Extract the [x, y] coordinate from the center of the cell holding the provided text.  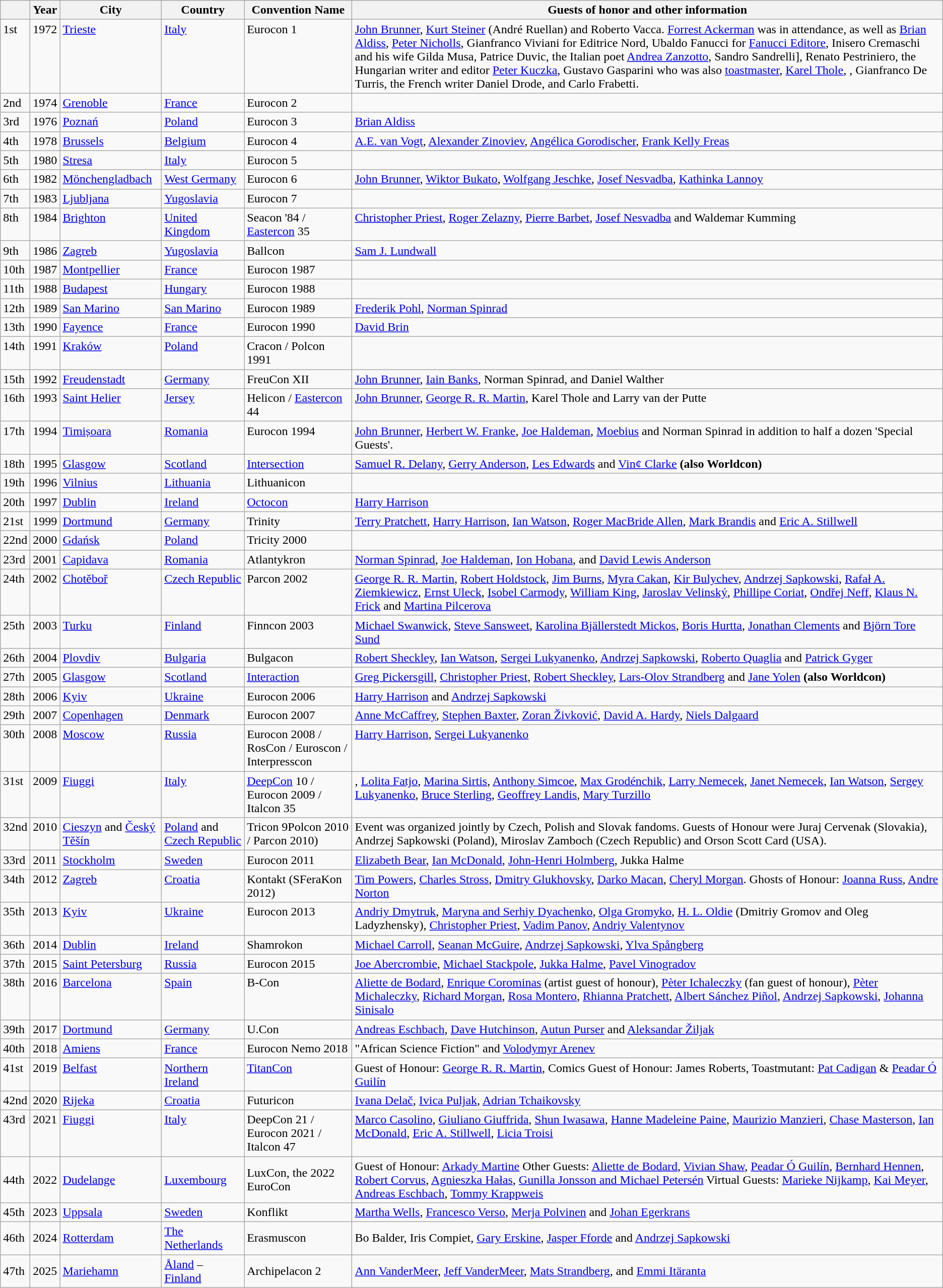
Convention Name [298, 10]
2016 [45, 996]
Freudenstadt [111, 379]
23rd [15, 559]
Norman Spinrad, Joe Haldeman, Ion Hobana, and David Lewis Anderson [647, 559]
Timișoara [111, 438]
Fayence [111, 327]
1992 [45, 379]
Archipelacon 2 [298, 1271]
Mönchengladbach [111, 179]
Tim Powers, Charles Stross, Dmitry Glukhovsky, Darko Macan, Cheryl Morgan. Ghosts of Honour: Joanna Russ, Andre Norton [647, 886]
Terry Pratchett, Harry Harrison, Ian Watson, Roger MacBride Allen, Mark Brandis and Eric A. Stillwell [647, 521]
21st [15, 521]
Capidava [111, 559]
U.Con [298, 1029]
41st [15, 1075]
46th [15, 1239]
2015 [45, 964]
1st [15, 56]
25th [15, 631]
Hungary [203, 289]
Stresa [111, 160]
Harry Harrison [647, 502]
2000 [45, 540]
Rijeka [111, 1100]
2004 [45, 658]
33rd [15, 860]
45th [15, 1212]
Harry Harrison and Andrzej Sapkowski [647, 696]
1993 [45, 405]
City [111, 10]
Michael Swanwick, Steve Sansweet, Karolina Bjällerstedt Mickos, Boris Hurtta, Jonathan Clements and Björn Tore Sund [647, 631]
Shamrokon [298, 945]
Anne McCaffrey, Stephen Baxter, Zoran Živković, David A. Hardy, Niels Dalgaard [647, 715]
Northern Ireland [203, 1075]
Poland and Czech Republic [203, 834]
3rd [15, 122]
Plovdiv [111, 658]
Kontakt (SFeraKon 2012) [298, 886]
Eurocon 1987 [298, 269]
28th [15, 696]
Belfast [111, 1075]
FreuCon XII [298, 379]
Kraków [111, 353]
17th [15, 438]
Eurocon 1994 [298, 438]
10th [15, 269]
Futuricon [298, 1100]
DeepCon 10 / Eurocon 2009 / Italcon 35 [298, 795]
15th [15, 379]
Sam J. Lundwall [647, 250]
2012 [45, 886]
Guests of honor and other information [647, 10]
Eurocon Nemo 2018 [298, 1048]
Eurocon 7 [298, 198]
Eurocon 1989 [298, 308]
1978 [45, 141]
1989 [45, 308]
Lithuania [203, 483]
Jersey [203, 405]
2013 [45, 918]
6th [15, 179]
Michael Carroll, Seanan McGuire, Andrzej Sapkowski, Ylva Spångberg [647, 945]
Belgium [203, 141]
29th [15, 715]
1972 [45, 56]
27th [15, 677]
18th [15, 464]
Trieste [111, 56]
12th [15, 308]
DeepCon 21 / Eurocon 2021 / Italcon 47 [298, 1133]
47th [15, 1271]
2005 [45, 677]
38th [15, 996]
24th [15, 592]
Dudelange [111, 1179]
Eurocon 5 [298, 160]
Joe Abercrombie, Michael Stackpole, Jukka Halme, Pavel Vinogradov [647, 964]
TitanCon [298, 1075]
1994 [45, 438]
1980 [45, 160]
The Netherlands [203, 1239]
West Germany [203, 179]
United Kingdom [203, 225]
Eurocon 2008 / RosCon / Euroscon / Interpresscon [298, 748]
Eurocon 2011 [298, 860]
Eurocon 3 [298, 122]
Robert Sheckley, Ian Watson, Sergei Lukyanenko, Andrzej Sapkowski, Roberto Quaglia and Patrick Gyger [647, 658]
John Brunner, George R. R. Martin, Karel Thole and Larry van der Putte [647, 405]
2023 [45, 1212]
1995 [45, 464]
13th [15, 327]
Eurocon 1 [298, 56]
Copenhagen [111, 715]
2nd [15, 103]
Czech Republic [203, 592]
Chotěboř [111, 592]
42nd [15, 1100]
Cracon / Polcon 1991 [298, 353]
2022 [45, 1179]
8th [15, 225]
2014 [45, 945]
2002 [45, 592]
26th [15, 658]
43rd [15, 1133]
1974 [45, 103]
Trinity [298, 521]
Eurocon 6 [298, 179]
22nd [15, 540]
36th [15, 945]
Eurocon 2015 [298, 964]
2021 [45, 1133]
2009 [45, 795]
30th [15, 748]
Interaction [298, 677]
19th [15, 483]
Saint Petersburg [111, 964]
Amiens [111, 1048]
Frederik Pohl, Norman Spinrad [647, 308]
4th [15, 141]
2011 [45, 860]
Brussels [111, 141]
Eurocon 1988 [298, 289]
Montpellier [111, 269]
14th [15, 353]
5th [15, 160]
Eurocon 2007 [298, 715]
Poznań [111, 122]
Eurocon 4 [298, 141]
Atlantykron [298, 559]
Barcelona [111, 996]
31st [15, 795]
Turku [111, 631]
David Brin [647, 327]
Andreas Eschbach, Dave Hutchinson, Autun Purser and Aleksandar Žiljak [647, 1029]
Eurocon 1990 [298, 327]
Ivana Delač, Ivica Puljak, Adrian Tchaikovsky [647, 1100]
2020 [45, 1100]
Finland [203, 631]
34th [15, 886]
Saint Helier [111, 405]
39th [15, 1029]
Parcon 2002 [298, 592]
B-Con [298, 996]
Cieszyn and Český Těšín [111, 834]
1997 [45, 502]
37th [15, 964]
"African Science Fiction" and Volodymyr Arenev [647, 1048]
35th [15, 918]
1988 [45, 289]
Bulgaria [203, 658]
Year [45, 10]
32nd [15, 834]
1999 [45, 521]
Samuel R. Delany, Gerry Anderson, Les Edwards and Vin¢ Clarke (also Worldcon) [647, 464]
Helicon / Eastercon 44 [298, 405]
Bulgacon [298, 658]
2018 [45, 1048]
11th [15, 289]
Gdańsk [111, 540]
1986 [45, 250]
1982 [45, 179]
Brighton [111, 225]
John Brunner, Herbert W. Franke, Joe Haldeman, Moebius and Norman Spinrad in addition to half a dozen 'Special Guests'. [647, 438]
2017 [45, 1029]
Tricity 2000 [298, 540]
2025 [45, 1271]
Åland – Finland [203, 1271]
Spain [203, 996]
9th [15, 250]
Eurocon 2006 [298, 696]
2024 [45, 1239]
Ljubljana [111, 198]
A.E. van Vogt, Alexander Zinoviev, Angélica Gorodischer, Frank Kelly Freas [647, 141]
Luxembourg [203, 1179]
Finncon 2003 [298, 631]
1991 [45, 353]
1990 [45, 327]
16th [15, 405]
Ballcon [298, 250]
Seacon '84 / Eastercon 35 [298, 225]
1984 [45, 225]
Harry Harrison, Sergei Lukyanenko [647, 748]
Moscow [111, 748]
2006 [45, 696]
Lithuanicon [298, 483]
Eurocon 2 [298, 103]
1996 [45, 483]
1987 [45, 269]
Guest of Honour: George R. R. Martin, Comics Guest of Honour: James Roberts, Toastmutant: Pat Cadigan & Peadar Ó Guilín [647, 1075]
1983 [45, 198]
Denmark [203, 715]
2010 [45, 834]
Elizabeth Bear, Ian McDonald, John-Henri Holmberg, Jukka Halme [647, 860]
Vilnius [111, 483]
Konflikt [298, 1212]
7th [15, 198]
20th [15, 502]
Country [203, 10]
Bo Balder, Iris Compiet, Gary Erskine, Jasper Fforde and Andrzej Sapkowski [647, 1239]
Octocon [298, 502]
John Brunner, Iain Banks, Norman Spinrad, and Daniel Walther [647, 379]
2007 [45, 715]
Brian Aldiss [647, 122]
Martha Wells, Francesco Verso, Merja Polvinen and Johan Egerkrans [647, 1212]
2008 [45, 748]
1976 [45, 122]
Intersection [298, 464]
2001 [45, 559]
John Brunner, Wiktor Bukato, Wolfgang Jeschke, Josef Nesvadba, Kathinka Lannoy [647, 179]
Christopher Priest, Roger Zelazny, Pierre Barbet, Josef Nesvadba and Waldemar Kumming [647, 225]
Stockholm [111, 860]
40th [15, 1048]
Budapest [111, 289]
Mariehamn [111, 1271]
2019 [45, 1075]
Uppsala [111, 1212]
2003 [45, 631]
Erasmuscon [298, 1239]
Ann VanderMeer, Jeff VanderMeer, Mats Strandberg, and Emmi Itäranta [647, 1271]
Greg Pickersgill, Christopher Priest, Robert Sheckley, Lars-Olov Strandberg and Jane Yolen (also Worldcon) [647, 677]
44th [15, 1179]
Grenoble [111, 103]
Eurocon 2013 [298, 918]
Rotterdam [111, 1239]
LuxCon, the 2022 EuroCon [298, 1179]
Tricon 9Polcon 2010 / Parcon 2010) [298, 834]
